For the text-containing cell, return its midpoint in [x, y] coordinate format. 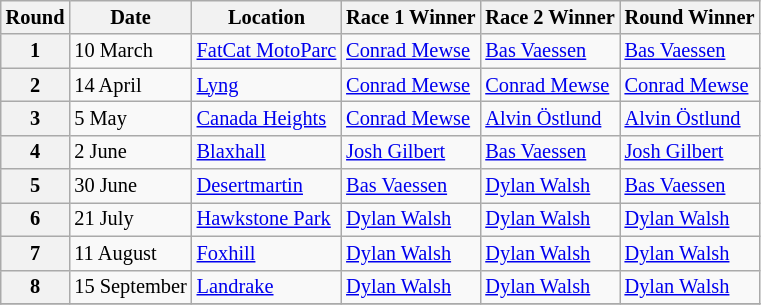
Round Winner [690, 17]
Lyng [267, 85]
Canada Heights [267, 118]
15 September [130, 287]
8 [36, 287]
FatCat MotoParc [267, 51]
5 [36, 186]
Desertmartin [267, 186]
2 [36, 85]
10 March [130, 51]
2 June [130, 152]
Location [267, 17]
21 July [130, 219]
14 April [130, 85]
11 August [130, 253]
Blaxhall [267, 152]
Hawkstone Park [267, 219]
Race 2 Winner [550, 17]
7 [36, 253]
6 [36, 219]
Race 1 Winner [410, 17]
1 [36, 51]
Landrake [267, 287]
Foxhill [267, 253]
5 May [130, 118]
3 [36, 118]
4 [36, 152]
Round [36, 17]
Date [130, 17]
30 June [130, 186]
